Find where the given text appears and provide that cell's center as (X, Y) coordinate. 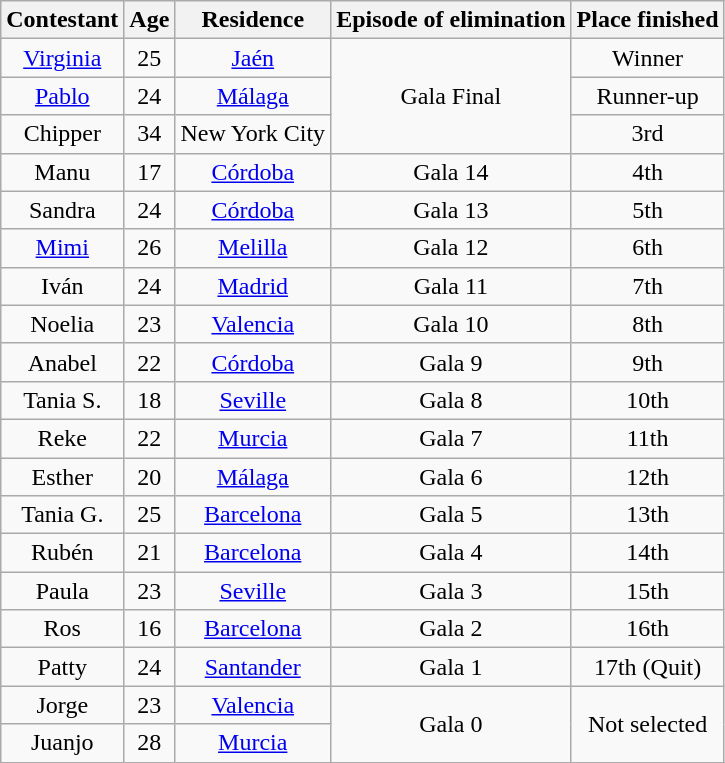
Place finished (648, 20)
6th (648, 248)
Anabel (62, 362)
15th (648, 591)
Patty (62, 667)
Madrid (253, 286)
12th (648, 477)
5th (648, 210)
10th (648, 400)
Gala 13 (451, 210)
Runner-up (648, 96)
Residence (253, 20)
Pablo (62, 96)
21 (150, 553)
16th (648, 629)
Gala 9 (451, 362)
7th (648, 286)
34 (150, 134)
Ros (62, 629)
Gala 3 (451, 591)
Gala 1 (451, 667)
Santander (253, 667)
Contestant (62, 20)
New York City (253, 134)
Reke (62, 438)
Jaén (253, 58)
Gala 6 (451, 477)
Gala 14 (451, 172)
17 (150, 172)
Jorge (62, 705)
Gala 10 (451, 324)
Age (150, 20)
8th (648, 324)
Gala 0 (451, 724)
Virginia (62, 58)
Esther (62, 477)
Gala 11 (451, 286)
26 (150, 248)
18 (150, 400)
Rubén (62, 553)
4th (648, 172)
Gala 7 (451, 438)
20 (150, 477)
Manu (62, 172)
Not selected (648, 724)
Sandra (62, 210)
28 (150, 743)
Gala Final (451, 96)
Tania S. (62, 400)
Melilla (253, 248)
Winner (648, 58)
16 (150, 629)
Gala 4 (451, 553)
Mimi (62, 248)
Iván (62, 286)
17th (Quit) (648, 667)
Paula (62, 591)
14th (648, 553)
Noelia (62, 324)
9th (648, 362)
Chipper (62, 134)
13th (648, 515)
Gala 8 (451, 400)
11th (648, 438)
Gala 5 (451, 515)
Gala 12 (451, 248)
Gala 2 (451, 629)
Episode of elimination (451, 20)
Tania G. (62, 515)
Juanjo (62, 743)
3rd (648, 134)
